For the text-containing cell, return its midpoint in (x, y) coordinate format. 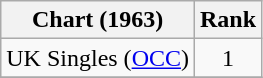
Chart (1963) (98, 20)
1 (228, 58)
UK Singles (OCC) (98, 58)
Rank (228, 20)
